Determine the [x, y] coordinate at the center of the cell enclosing the given text.  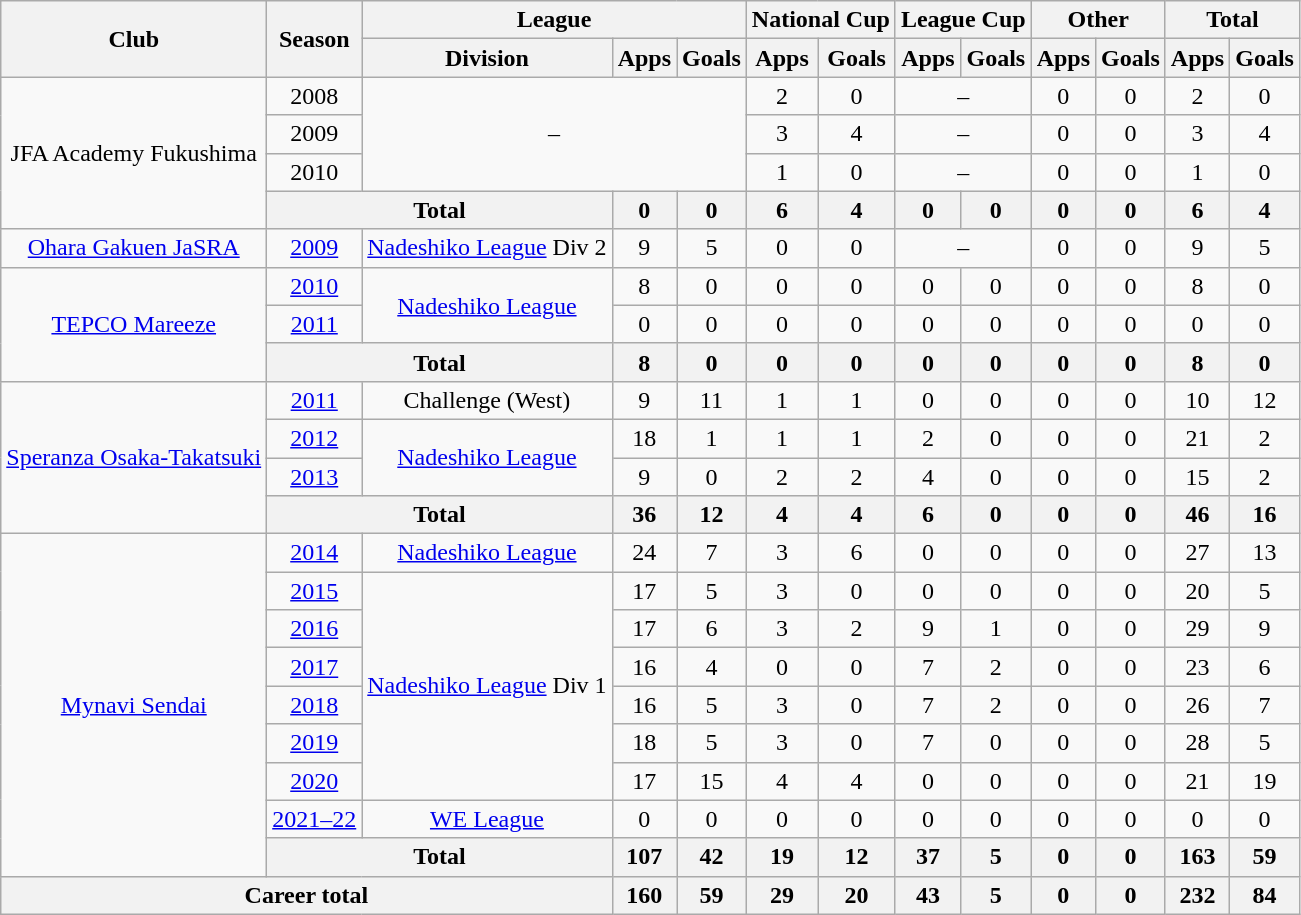
2014 [314, 553]
43 [928, 895]
13 [1265, 553]
Ohara Gakuen JaSRA [134, 248]
Club [134, 39]
2013 [314, 477]
Division [487, 58]
League [554, 20]
163 [1197, 857]
37 [928, 857]
TEPCO Mareeze [134, 324]
27 [1197, 553]
2019 [314, 743]
2012 [314, 438]
2020 [314, 781]
36 [644, 515]
Challenge (West) [487, 400]
23 [1197, 667]
League Cup [963, 20]
2015 [314, 591]
Career total [306, 895]
107 [644, 857]
Season [314, 39]
Nadeshiko League Div 2 [487, 248]
11 [712, 400]
46 [1197, 515]
26 [1197, 705]
2018 [314, 705]
National Cup [820, 20]
Mynavi Sendai [134, 706]
Other [1098, 20]
10 [1197, 400]
2021–22 [314, 819]
2017 [314, 667]
160 [644, 895]
84 [1265, 895]
232 [1197, 895]
WE League [487, 819]
24 [644, 553]
Speranza Osaka-Takatsuki [134, 457]
2016 [314, 629]
2008 [314, 96]
28 [1197, 743]
Nadeshiko League Div 1 [487, 686]
42 [712, 857]
JFA Academy Fukushima [134, 153]
